Locate the cell with the specified text and output its (x, y) center coordinate. 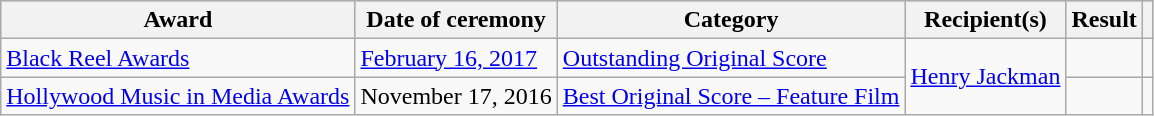
Date of ceremony (456, 20)
November 17, 2016 (456, 96)
Outstanding Original Score (731, 58)
Best Original Score – Feature Film (731, 96)
Award (178, 20)
Henry Jackman (986, 77)
Hollywood Music in Media Awards (178, 96)
February 16, 2017 (456, 58)
Black Reel Awards (178, 58)
Category (731, 20)
Recipient(s) (986, 20)
Result (1104, 20)
